Find where the given text appears and provide that cell's center as [x, y] coordinate. 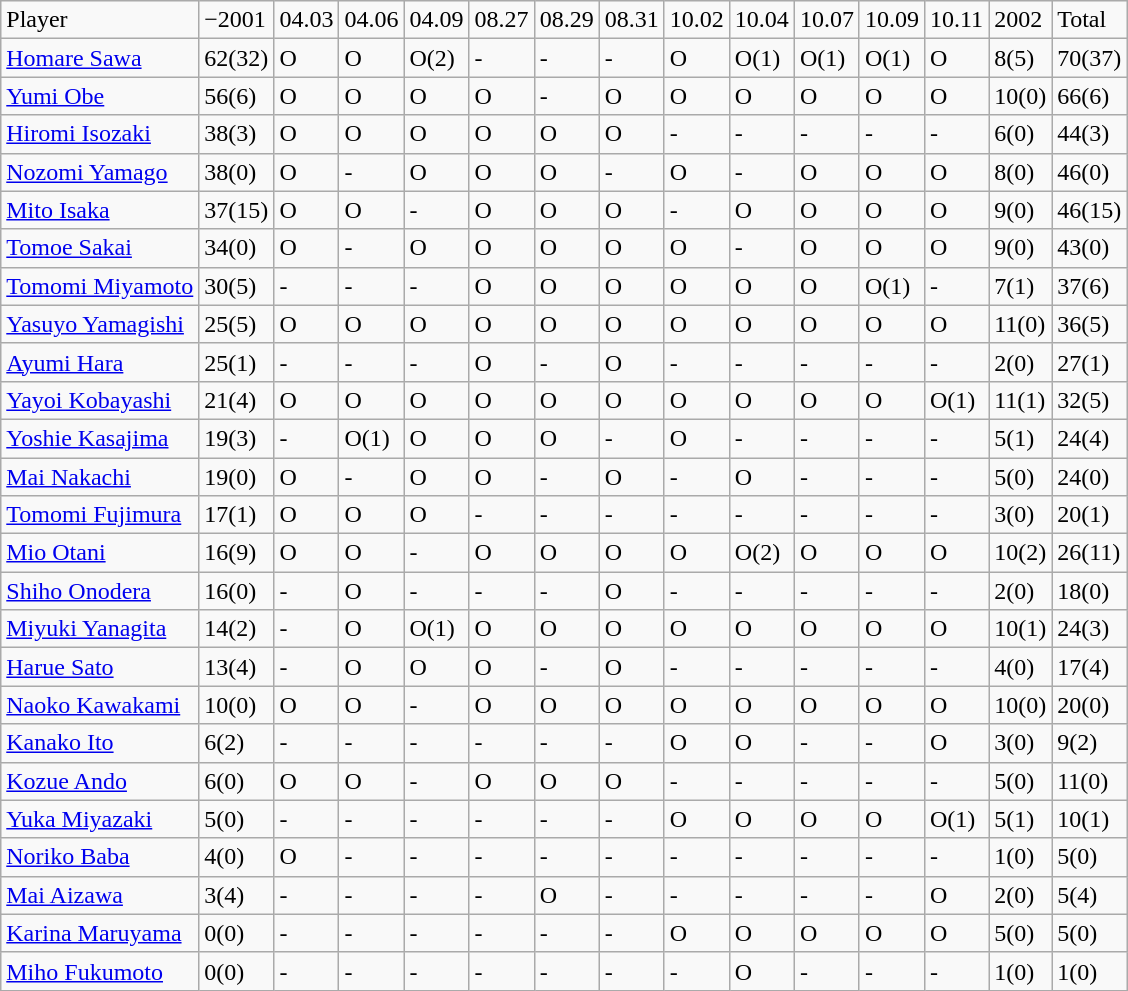
Mito Isaka [100, 210]
20(0) [1090, 705]
20(1) [1090, 515]
Total [1090, 20]
Tomomi Fujimura [100, 515]
24(0) [1090, 477]
16(0) [236, 591]
Yuka Miyazaki [100, 819]
66(6) [1090, 96]
46(0) [1090, 172]
16(9) [236, 553]
34(0) [236, 248]
Tomomi Miyamoto [100, 286]
19(3) [236, 438]
70(37) [1090, 58]
Yasuyo Yamagishi [100, 324]
Karina Maruyama [100, 933]
10.07 [826, 20]
38(3) [236, 134]
10.09 [892, 20]
08.31 [632, 20]
8(5) [1020, 58]
Yayoi Kobayashi [100, 400]
5(4) [1090, 895]
30(5) [236, 286]
Miho Fukumoto [100, 971]
14(2) [236, 629]
Noriko Baba [100, 857]
10(2) [1020, 553]
3(4) [236, 895]
10.04 [762, 20]
10.11 [956, 20]
7(1) [1020, 286]
Shiho Onodera [100, 591]
11(1) [1020, 400]
08.29 [566, 20]
25(1) [236, 362]
26(11) [1090, 553]
17(1) [236, 515]
10.02 [696, 20]
18(0) [1090, 591]
Yumi Obe [100, 96]
24(4) [1090, 438]
Nozomi Yamago [100, 172]
Mai Nakachi [100, 477]
27(1) [1090, 362]
04.03 [306, 20]
25(5) [236, 324]
17(4) [1090, 667]
43(0) [1090, 248]
36(5) [1090, 324]
04.09 [436, 20]
21(4) [236, 400]
Hiromi Isozaki [100, 134]
Harue Sato [100, 667]
Mai Aizawa [100, 895]
Miyuki Yanagita [100, 629]
38(0) [236, 172]
−2001 [236, 20]
Tomoe Sakai [100, 248]
46(15) [1090, 210]
62(32) [236, 58]
04.06 [372, 20]
24(3) [1090, 629]
2002 [1020, 20]
6(2) [236, 743]
19(0) [236, 477]
Mio Otani [100, 553]
13(4) [236, 667]
Kanako Ito [100, 743]
Naoko Kawakami [100, 705]
44(3) [1090, 134]
Kozue Ando [100, 781]
37(15) [236, 210]
Player [100, 20]
37(6) [1090, 286]
Yoshie Kasajima [100, 438]
Homare Sawa [100, 58]
Ayumi Hara [100, 362]
8(0) [1020, 172]
32(5) [1090, 400]
9(2) [1090, 743]
56(6) [236, 96]
08.27 [502, 20]
